Provide the (X, Y) coordinate of the cell's center where the given text is located.  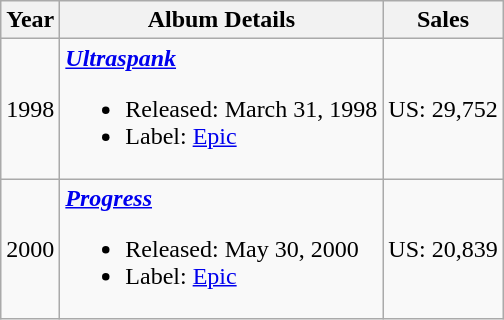
1998 (30, 109)
US: 29,752 (443, 109)
ProgressReleased: May 30, 2000Label: Epic (222, 249)
Album Details (222, 20)
US: 20,839 (443, 249)
UltraspankReleased: March 31, 1998Label: Epic (222, 109)
Year (30, 20)
Sales (443, 20)
2000 (30, 249)
